Pinpoint the cell where the given text exists, returning its [x, y] midpoint coordinate. 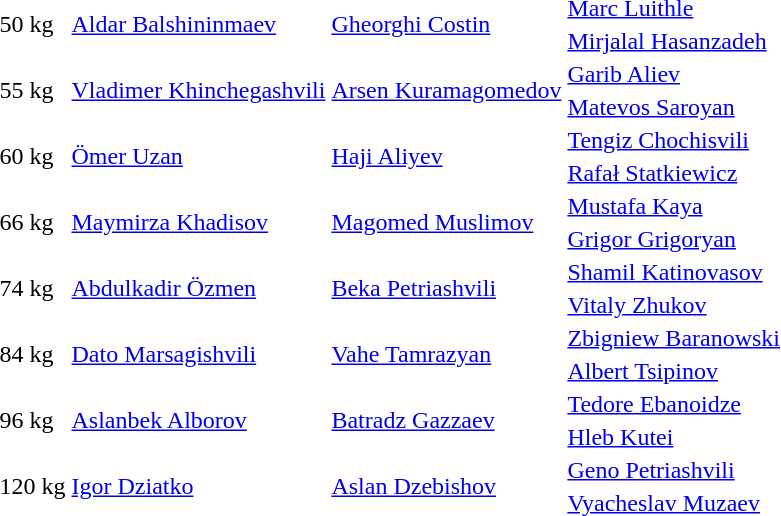
Vahe Tamrazyan [446, 354]
Aslanbek Alborov [198, 420]
Haji Aliyev [446, 156]
Maymirza Khadisov [198, 222]
Batradz Gazzaev [446, 420]
Vladimer Khinchegashvili [198, 90]
Arsen Kuramagomedov [446, 90]
Dato Marsagishvili [198, 354]
Ömer Uzan [198, 156]
Abdulkadir Özmen [198, 288]
Beka Petriashvili [446, 288]
Magomed Muslimov [446, 222]
